Determine the [X, Y] coordinate at the center of the cell enclosing the given text.  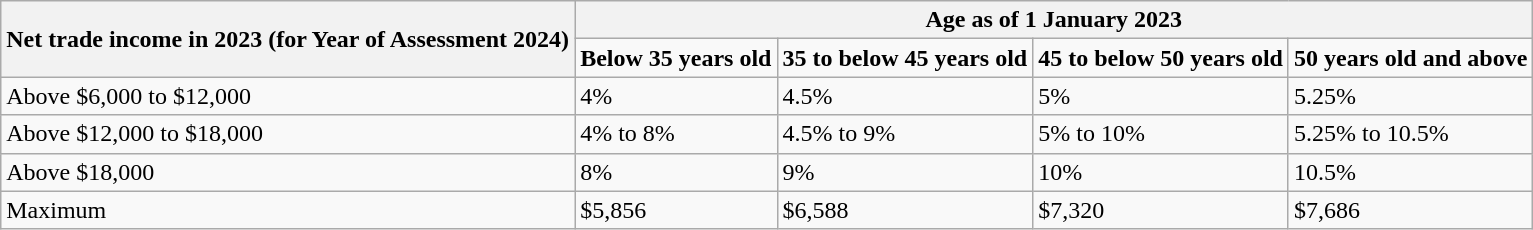
Above $6,000 to $12,000 [288, 96]
50 years old and above [1410, 58]
5% to 10% [1161, 134]
4% [676, 96]
8% [676, 172]
Above $12,000 to $18,000 [288, 134]
$7,686 [1410, 210]
5% [1161, 96]
9% [905, 172]
4.5% to 9% [905, 134]
5.25% [1410, 96]
Net trade income in 2023 (for Year of Assessment 2024) [288, 39]
Above $18,000 [288, 172]
Age as of 1 January 2023 [1054, 20]
45 to below 50 years old [1161, 58]
10% [1161, 172]
$6,588 [905, 210]
Maximum [288, 210]
4% to 8% [676, 134]
35 to below 45 years old [905, 58]
$7,320 [1161, 210]
5.25% to 10.5% [1410, 134]
4.5% [905, 96]
10.5% [1410, 172]
Below 35 years old [676, 58]
$5,856 [676, 210]
